Provide the [X, Y] coordinate of the cell's center where the given text is located.  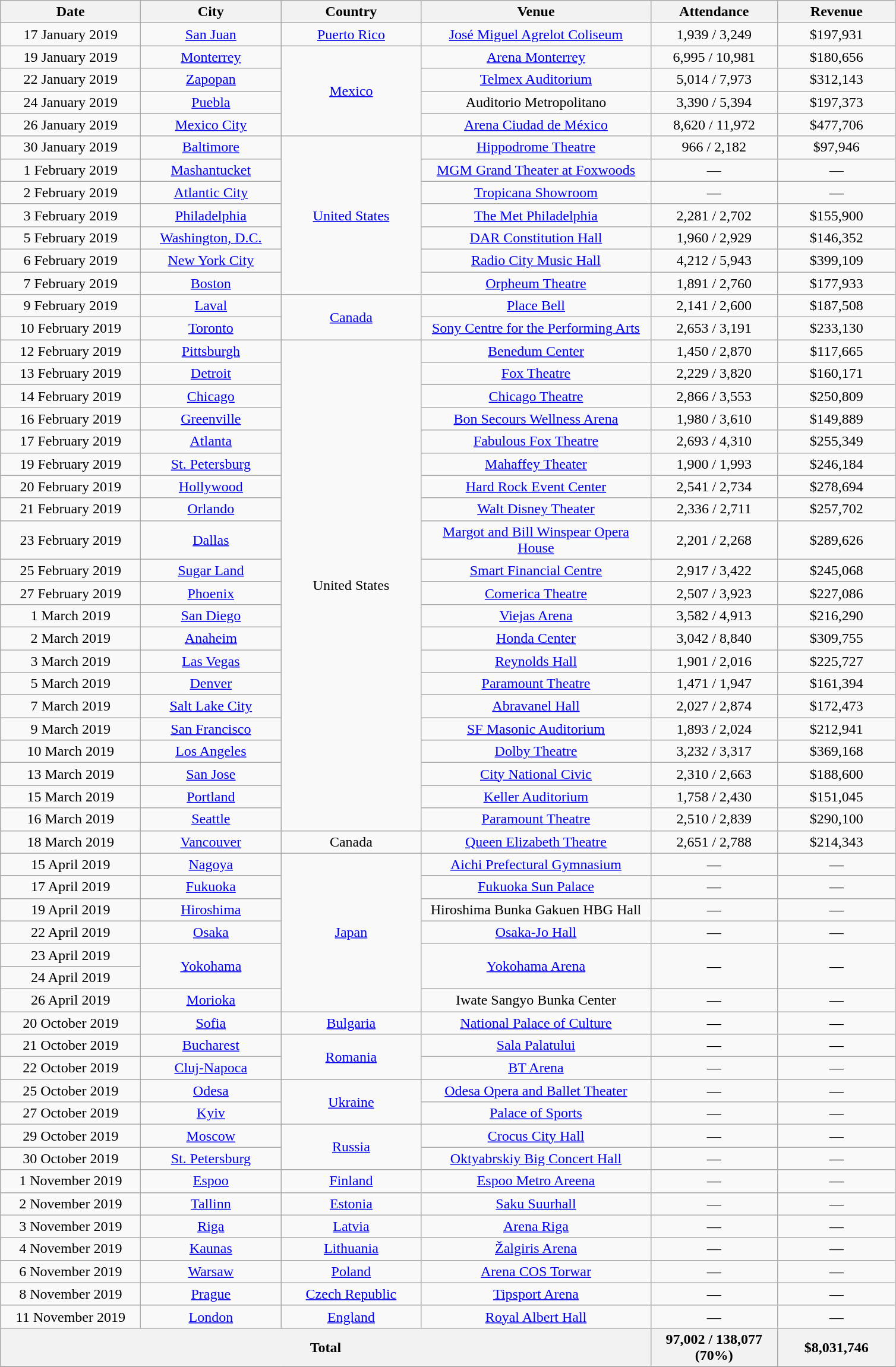
Benedum Center [536, 351]
27 February 2019 [71, 593]
Mexico [351, 91]
29 October 2019 [71, 1136]
$146,352 [837, 238]
Country [351, 12]
1,471 / 1,947 [714, 684]
1,900 / 1,993 [714, 464]
Arena Ciudad de México [536, 125]
$290,100 [837, 819]
Laval [211, 306]
Denver [211, 684]
13 February 2019 [71, 374]
Prague [211, 1294]
3 March 2019 [71, 661]
Orpheum Theatre [536, 283]
$214,343 [837, 842]
16 February 2019 [71, 419]
2,336 / 2,711 [714, 509]
Estonia [351, 1204]
8,620 / 11,972 [714, 125]
Hiroshima [211, 910]
$172,473 [837, 706]
Keller Auditorium [536, 797]
6 February 2019 [71, 260]
Vancouver [211, 842]
23 February 2019 [71, 539]
Arena COS Torwar [536, 1271]
Fukuoka [211, 887]
22 October 2019 [71, 1068]
12 February 2019 [71, 351]
Date [71, 12]
97,002 / 138,077(70%) [714, 1347]
2,027 / 2,874 [714, 706]
25 February 2019 [71, 570]
Honda Center [536, 638]
Mexico City [211, 125]
21 February 2019 [71, 509]
$212,941 [837, 729]
Tallinn [211, 1204]
Greenville [211, 419]
1 November 2019 [71, 1181]
Russia [351, 1147]
Puebla [211, 102]
Baltimore [211, 147]
2,229 / 3,820 [714, 374]
Portland [211, 797]
Osaka [211, 932]
Bulgaria [351, 1022]
Lithuania [351, 1249]
Iwate Sangyo Bunka Center [536, 1000]
Kyiv [211, 1113]
MGM Grand Theater at Foxwoods [536, 170]
DAR Constitution Hall [536, 238]
Phoenix [211, 593]
8 November 2019 [71, 1294]
National Palace of Culture [536, 1022]
Radio City Music Hall [536, 260]
Reynolds Hall [536, 661]
José Miguel Agrelot Coliseum [536, 34]
2,866 / 3,553 [714, 396]
Las Vegas [211, 661]
Attendance [714, 12]
2 November 2019 [71, 1204]
Palace of Sports [536, 1113]
Venue [536, 12]
Tipsport Arena [536, 1294]
$151,045 [837, 797]
966 / 2,182 [714, 147]
14 February 2019 [71, 396]
Oktyabrskiy Big Concert Hall [536, 1158]
Place Bell [536, 306]
Comerica Theatre [536, 593]
2,651 / 2,788 [714, 842]
$177,933 [837, 283]
4,212 / 5,943 [714, 260]
Morioka [211, 1000]
Arena Riga [536, 1226]
Odesa Opera and Ballet Theater [536, 1091]
2,281 / 2,702 [714, 215]
2,310 / 2,663 [714, 774]
Yokohama Arena [536, 966]
Mahaffey Theater [536, 464]
24 January 2019 [71, 102]
Total [326, 1347]
9 February 2019 [71, 306]
Odesa [211, 1091]
$477,706 [837, 125]
$149,889 [837, 419]
Sofia [211, 1022]
5,014 / 7,973 [714, 80]
$227,086 [837, 593]
11 November 2019 [71, 1317]
22 January 2019 [71, 80]
Orlando [211, 509]
1,450 / 2,870 [714, 351]
Czech Republic [351, 1294]
Telmex Auditorium [536, 80]
$188,600 [837, 774]
Puerto Rico [351, 34]
6 November 2019 [71, 1271]
Chicago [211, 396]
Hollywood [211, 487]
Finland [351, 1181]
5 March 2019 [71, 684]
Bucharest [211, 1046]
Espoo Metro Areena [536, 1181]
10 March 2019 [71, 752]
Toronto [211, 329]
Saku Suurhall [536, 1204]
1,893 / 2,024 [714, 729]
30 January 2019 [71, 147]
San Jose [211, 774]
Arena Monterrey [536, 57]
4 November 2019 [71, 1249]
Tropicana Showroom [536, 192]
Fox Theatre [536, 374]
22 April 2019 [71, 932]
21 October 2019 [71, 1046]
Smart Financial Centre [536, 570]
The Met Philadelphia [536, 215]
$312,143 [837, 80]
3,582 / 4,913 [714, 615]
1 March 2019 [71, 615]
3,390 / 5,394 [714, 102]
Sony Centre for the Performing Arts [536, 329]
16 March 2019 [71, 819]
15 March 2019 [71, 797]
Ukraine [351, 1102]
Moscow [211, 1136]
6,995 / 10,981 [714, 57]
$8,031,746 [837, 1347]
3 February 2019 [71, 215]
San Francisco [211, 729]
9 March 2019 [71, 729]
20 February 2019 [71, 487]
13 March 2019 [71, 774]
27 October 2019 [71, 1113]
1 February 2019 [71, 170]
$257,702 [837, 509]
$289,626 [837, 539]
Fabulous Fox Theatre [536, 441]
Atlantic City [211, 192]
Bon Secours Wellness Arena [536, 419]
Philadelphia [211, 215]
Žalgiris Arena [536, 1249]
Zapopan [211, 80]
17 January 2019 [71, 34]
25 October 2019 [71, 1091]
23 April 2019 [71, 955]
$369,168 [837, 752]
Washington, D.C. [211, 238]
Salt Lake City [211, 706]
Royal Albert Hall [536, 1317]
Mashantucket [211, 170]
$233,130 [837, 329]
San Juan [211, 34]
Sala Palatului [536, 1046]
5 February 2019 [71, 238]
Hippodrome Theatre [536, 147]
1,901 / 2,016 [714, 661]
New York City [211, 260]
Hard Rock Event Center [536, 487]
$160,171 [837, 374]
3,042 / 8,840 [714, 638]
1,891 / 2,760 [714, 283]
Latvia [351, 1226]
Fukuoka Sun Palace [536, 887]
2,693 / 4,310 [714, 441]
Poland [351, 1271]
1,960 / 2,929 [714, 238]
SF Masonic Auditorium [536, 729]
2,541 / 2,734 [714, 487]
Romania [351, 1057]
20 October 2019 [71, 1022]
Seattle [211, 819]
2,201 / 2,268 [714, 539]
Detroit [211, 374]
$216,290 [837, 615]
Espoo [211, 1181]
Anaheim [211, 638]
3,232 / 3,317 [714, 752]
Nagoya [211, 864]
26 April 2019 [71, 1000]
26 January 2019 [71, 125]
1,939 / 3,249 [714, 34]
Pittsburgh [211, 351]
7 February 2019 [71, 283]
10 February 2019 [71, 329]
$245,068 [837, 570]
$161,394 [837, 684]
Cluj-Napoca [211, 1068]
$250,809 [837, 396]
2,141 / 2,600 [714, 306]
18 March 2019 [71, 842]
Monterrey [211, 57]
Osaka-Jo Hall [536, 932]
$278,694 [837, 487]
3 November 2019 [71, 1226]
Warsaw [211, 1271]
2 March 2019 [71, 638]
Kaunas [211, 1249]
City [211, 12]
Sugar Land [211, 570]
England [351, 1317]
$187,508 [837, 306]
San Diego [211, 615]
Walt Disney Theater [536, 509]
Dallas [211, 539]
Abravanel Hall [536, 706]
$255,349 [837, 441]
17 April 2019 [71, 887]
$180,656 [837, 57]
Hiroshima Bunka Gakuen HBG Hall [536, 910]
$399,109 [837, 260]
1,758 / 2,430 [714, 797]
30 October 2019 [71, 1158]
Japan [351, 932]
Queen Elizabeth Theatre [536, 842]
$97,946 [837, 147]
$309,755 [837, 638]
15 April 2019 [71, 864]
19 January 2019 [71, 57]
$117,665 [837, 351]
Aichi Prefectural Gymnasium [536, 864]
BT Arena [536, 1068]
City National Civic [536, 774]
London [211, 1317]
7 March 2019 [71, 706]
Auditorio Metropolitano [536, 102]
1,980 / 3,610 [714, 419]
Viejas Arena [536, 615]
$197,373 [837, 102]
Dolby Theatre [536, 752]
Riga [211, 1226]
Margot and Bill Winspear Opera House [536, 539]
19 April 2019 [71, 910]
$197,931 [837, 34]
Atlanta [211, 441]
2 February 2019 [71, 192]
Chicago Theatre [536, 396]
24 April 2019 [71, 977]
2,510 / 2,839 [714, 819]
Revenue [837, 12]
2,917 / 3,422 [714, 570]
$225,727 [837, 661]
2,653 / 3,191 [714, 329]
$246,184 [837, 464]
$155,900 [837, 215]
Crocus City Hall [536, 1136]
Boston [211, 283]
Los Angeles [211, 752]
17 February 2019 [71, 441]
19 February 2019 [71, 464]
Yokohama [211, 966]
2,507 / 3,923 [714, 593]
